Identify which cell holds the provided text, then report its (X, Y) central coordinate. 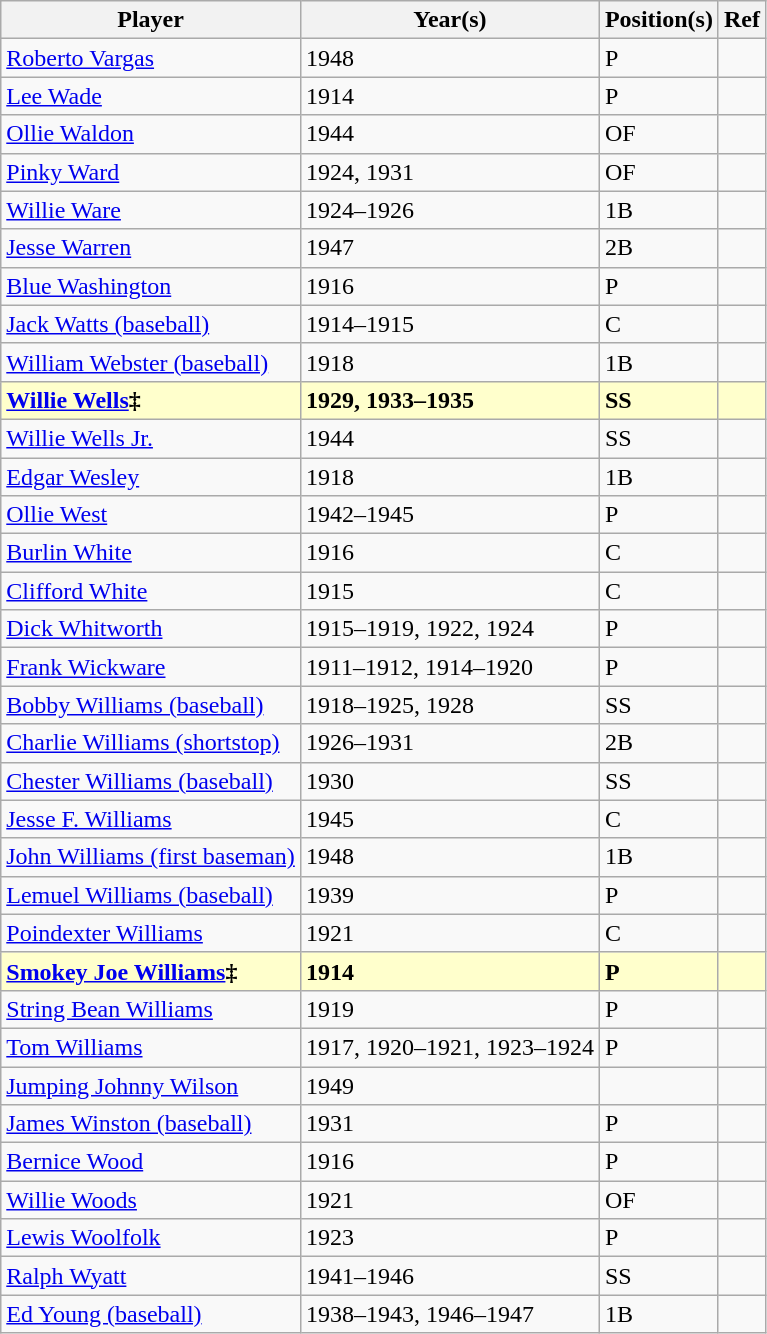
Lemuel Williams (baseball) (151, 895)
Ollie Waldon (151, 134)
1915–1919, 1922, 1924 (450, 629)
1924–1926 (450, 210)
1915 (450, 591)
James Winston (baseball) (151, 1124)
1924, 1931 (450, 172)
1919 (450, 1009)
Lewis Woolfolk (151, 1238)
Bernice Wood (151, 1162)
Burlin White (151, 553)
1939 (450, 895)
William Webster (baseball) (151, 362)
Tom Williams (151, 1047)
Willie Woods (151, 1200)
Willie Wells Jr. (151, 438)
Blue Washington (151, 286)
Edgar Wesley (151, 477)
Player (151, 20)
Smokey Joe Williams‡ (151, 971)
1918–1925, 1928 (450, 705)
Ollie West (151, 515)
Jack Watts (baseball) (151, 324)
1929, 1933–1935 (450, 400)
1911–1912, 1914–1920 (450, 667)
1947 (450, 248)
Ref (742, 20)
Frank Wickware (151, 667)
Year(s) (450, 20)
1917, 1920–1921, 1923–1924 (450, 1047)
Ralph Wyatt (151, 1276)
Charlie Williams (shortstop) (151, 743)
Willie Ware (151, 210)
1930 (450, 781)
1914–1915 (450, 324)
Poindexter Williams (151, 933)
Position(s) (658, 20)
1923 (450, 1238)
Lee Wade (151, 96)
Willie Wells‡ (151, 400)
Roberto Vargas (151, 58)
Ed Young (baseball) (151, 1314)
Jesse Warren (151, 248)
1942–1945 (450, 515)
1926–1931 (450, 743)
Chester Williams (baseball) (151, 781)
Bobby Williams (baseball) (151, 705)
1941–1946 (450, 1276)
String Bean Williams (151, 1009)
1931 (450, 1124)
1945 (450, 819)
1938–1943, 1946–1947 (450, 1314)
Jesse F. Williams (151, 819)
1949 (450, 1085)
Pinky Ward (151, 172)
Jumping Johnny Wilson (151, 1085)
John Williams (first baseman) (151, 857)
Clifford White (151, 591)
Dick Whitworth (151, 629)
